For the text-containing cell, return its midpoint in [x, y] coordinate format. 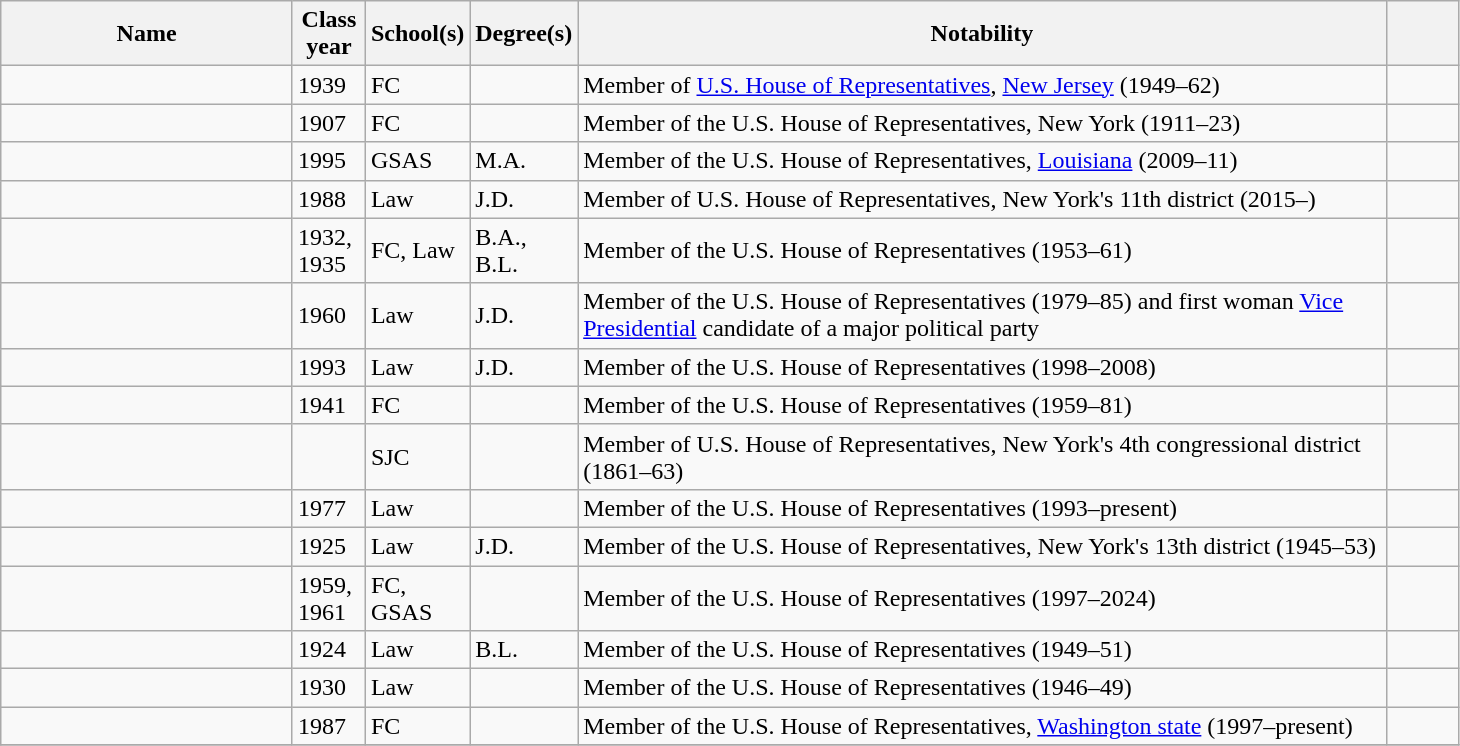
Member of U.S. House of Representatives, New Jersey (1949–62) [982, 85]
M.A. [524, 161]
Name [147, 34]
FC, Law [417, 250]
Member of the U.S. House of Representatives (1997–2024) [982, 598]
1939 [328, 85]
B.L. [524, 650]
1993 [328, 367]
1960 [328, 316]
Member of the U.S. House of Representatives (1949–51) [982, 650]
Class year [328, 34]
1932, 1935 [328, 250]
1959, 1961 [328, 598]
Member of the U.S. House of Representatives, Louisiana (2009–11) [982, 161]
Notability [982, 34]
B.A., B.L. [524, 250]
School(s) [417, 34]
1988 [328, 199]
GSAS [417, 161]
1925 [328, 546]
Member of the U.S. House of Representatives (1959–81) [982, 405]
Member of the U.S. House of Representatives (1993–present) [982, 508]
1987 [328, 726]
1907 [328, 123]
Member of the U.S. House of Representatives (1946–49) [982, 688]
SJC [417, 456]
1930 [328, 688]
Member of the U.S. House of Representatives (1998–2008) [982, 367]
1924 [328, 650]
Member of the U.S. House of Representatives, New York's 13th district (1945–53) [982, 546]
1941 [328, 405]
Degree(s) [524, 34]
Member of the U.S. House of Representatives, New York (1911–23) [982, 123]
Member of the U.S. House of Representatives (1979–85) and first woman Vice Presidential candidate of a major political party [982, 316]
FC, GSAS [417, 598]
1995 [328, 161]
Member of the U.S. House of Representatives, Washington state (1997–present) [982, 726]
1977 [328, 508]
Member of U.S. House of Representatives, New York's 4th congressional district (1861–63) [982, 456]
Member of the U.S. House of Representatives (1953–61) [982, 250]
Member of U.S. House of Representatives, New York's 11th district (2015–) [982, 199]
